From the cell containing the given text, extract its center point as (X, Y) coordinate. 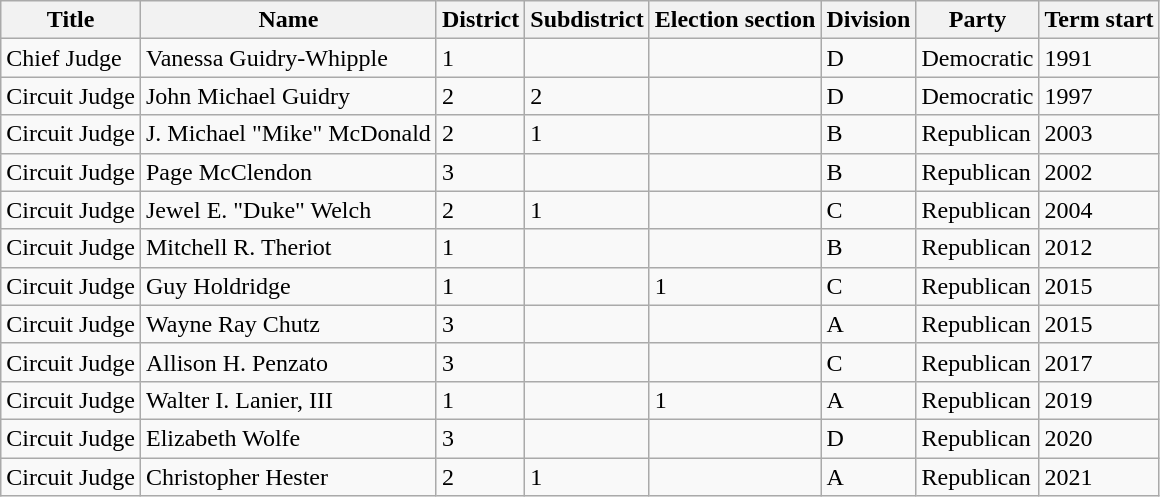
1997 (1099, 96)
Chief Judge (71, 58)
2019 (1099, 400)
2003 (1099, 134)
Christopher Hester (288, 477)
Elizabeth Wolfe (288, 438)
2021 (1099, 477)
Page McClendon (288, 172)
Term start (1099, 20)
Name (288, 20)
Vanessa Guidry-Whipple (288, 58)
2012 (1099, 248)
J. Michael "Mike" McDonald (288, 134)
2004 (1099, 210)
Subdistrict (587, 20)
Party (978, 20)
Division (868, 20)
2017 (1099, 362)
John Michael Guidry (288, 96)
District (480, 20)
Title (71, 20)
Election section (735, 20)
Mitchell R. Theriot (288, 248)
Guy Holdridge (288, 286)
Wayne Ray Chutz (288, 324)
Walter I. Lanier, III (288, 400)
2002 (1099, 172)
2020 (1099, 438)
Allison H. Penzato (288, 362)
1991 (1099, 58)
Jewel E. "Duke" Welch (288, 210)
